For the text-containing cell, return its midpoint in (X, Y) coordinate format. 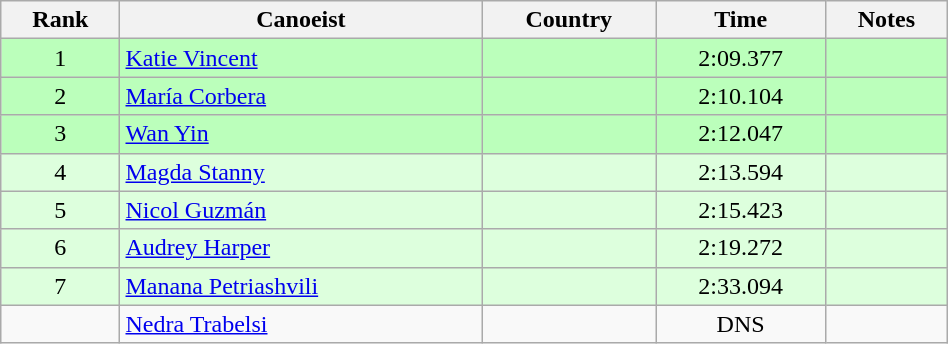
Nedra Trabelsi (301, 324)
7 (60, 286)
Time (741, 20)
2:33.094 (741, 286)
Manana Petriashvili (301, 286)
Canoeist (301, 20)
6 (60, 248)
María Corbera (301, 96)
Wan Yin (301, 134)
Rank (60, 20)
5 (60, 210)
Audrey Harper (301, 248)
2:12.047 (741, 134)
2:09.377 (741, 58)
3 (60, 134)
2 (60, 96)
1 (60, 58)
2:15.423 (741, 210)
2:19.272 (741, 248)
Notes (887, 20)
4 (60, 172)
Katie Vincent (301, 58)
Magda Stanny (301, 172)
Nicol Guzmán (301, 210)
DNS (741, 324)
2:13.594 (741, 172)
Country (569, 20)
2:10.104 (741, 96)
